Return the [x, y] coordinate for the center point of the cell that contains the specified text.  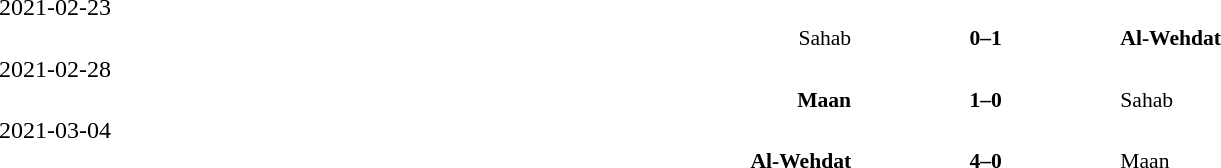
1–0 [986, 100]
0–1 [986, 38]
